Pinpoint the cell where the given text exists, returning its [x, y] midpoint coordinate. 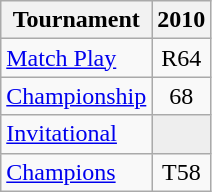
Invitational [76, 134]
Championship [76, 96]
Match Play [76, 58]
Champions [76, 172]
R64 [182, 58]
2010 [182, 20]
68 [182, 96]
Tournament [76, 20]
T58 [182, 172]
